Return [x, y] of the center of cell containing provided text 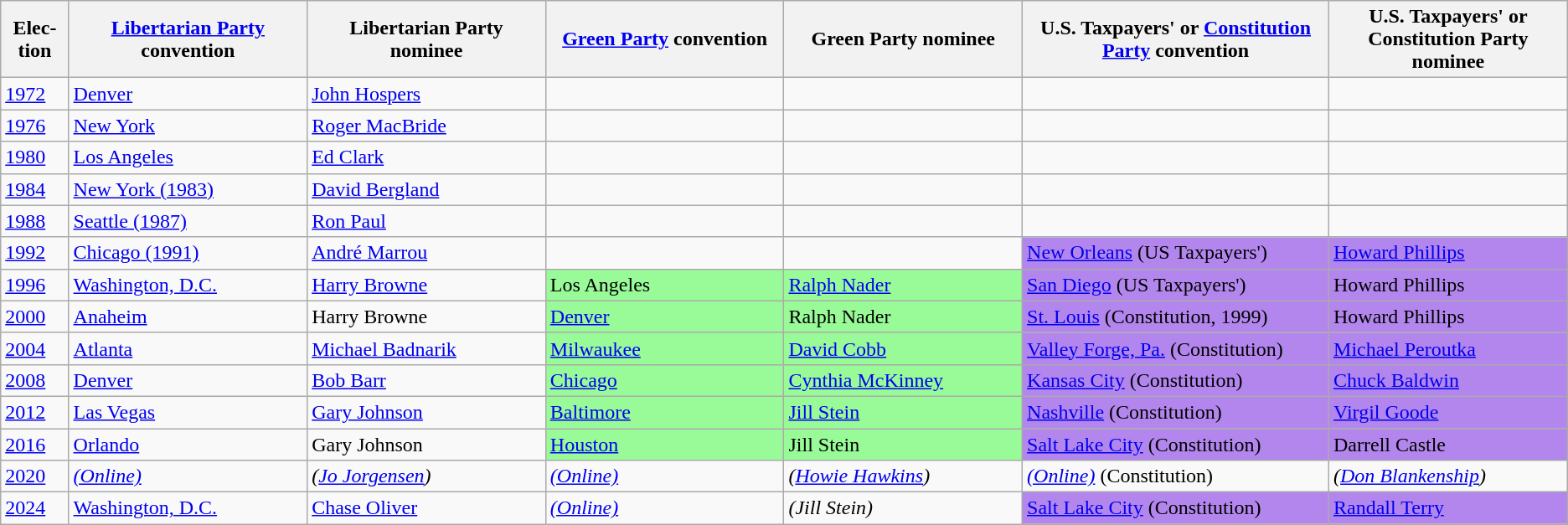
Cynthia McKinney [903, 380]
2016 [35, 445]
Chuck Baldwin [1449, 380]
Baltimore [665, 412]
New York (1983) [188, 189]
New Orleans (US Taxpayers') [1176, 253]
Chicago (1991) [188, 253]
Nashville (Constitution) [1176, 412]
Michael Peroutka [1449, 348]
Bob Barr [427, 380]
1988 [35, 221]
(Jo Jorgensen) [427, 476]
Elec-tion [35, 39]
Libertarian Party nominee [427, 39]
(Online) (Constitution) [1176, 476]
Darrell Castle [1449, 445]
Kansas City (Constitution) [1176, 380]
Randall Terry [1449, 508]
Valley Forge, Pa. (Constitution) [1176, 348]
2020 [35, 476]
2000 [35, 317]
2012 [35, 412]
New York [188, 126]
(Don Blankenship) [1449, 476]
1992 [35, 253]
Houston [665, 445]
Green Party convention [665, 39]
Orlando [188, 445]
Virgil Goode [1449, 412]
David Cobb [903, 348]
2008 [35, 380]
Ed Clark [427, 157]
Michael Badnarik [427, 348]
San Diego (US Taxpayers') [1176, 285]
Green Party nominee [903, 39]
1996 [35, 285]
André Marrou [427, 253]
Atlanta [188, 348]
David Bergland [427, 189]
1972 [35, 94]
John Hospers [427, 94]
2024 [35, 508]
1984 [35, 189]
Anaheim [188, 317]
U.S. Taxpayers' or Constitution Party nominee [1449, 39]
Roger MacBride [427, 126]
1976 [35, 126]
Libertarian Party convention [188, 39]
Chicago [665, 380]
Chase Oliver [427, 508]
(Jill Stein) [903, 508]
St. Louis (Constitution, 1999) [1176, 317]
U.S. Taxpayers' or Constitution Party convention [1176, 39]
(Howie Hawkins) [903, 476]
Las Vegas [188, 412]
Ron Paul [427, 221]
Milwaukee [665, 348]
Seattle (1987) [188, 221]
2004 [35, 348]
1980 [35, 157]
